Identify which cell holds the provided text, then report its [x, y] central coordinate. 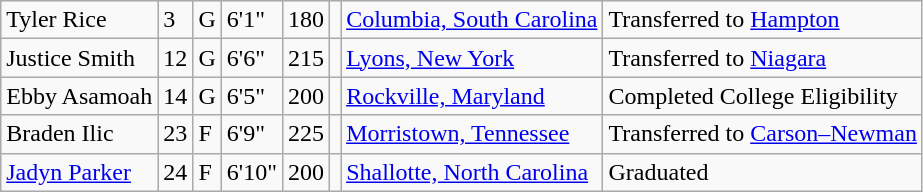
Completed College Eligibility [762, 96]
6'1" [252, 20]
180 [306, 20]
6'9" [252, 134]
Columbia, South Carolina [472, 20]
14 [176, 96]
Transferred to Niagara [762, 58]
Shallotte, North Carolina [472, 172]
215 [306, 58]
Morristown, Tennessee [472, 134]
Braden Ilic [80, 134]
6'5" [252, 96]
12 [176, 58]
225 [306, 134]
Transferred to Carson–Newman [762, 134]
6'10" [252, 172]
Ebby Asamoah [80, 96]
6'6" [252, 58]
Graduated [762, 172]
23 [176, 134]
3 [176, 20]
24 [176, 172]
Tyler Rice [80, 20]
Transferred to Hampton [762, 20]
Justice Smith [80, 58]
Jadyn Parker [80, 172]
Rockville, Maryland [472, 96]
Lyons, New York [472, 58]
